Pinpoint the cell where the given text exists, returning its [x, y] midpoint coordinate. 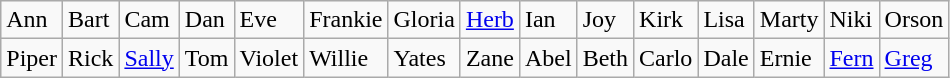
Violet [269, 58]
Fern [852, 58]
Herb [490, 20]
Bart [90, 20]
Ian [548, 20]
Zane [490, 58]
Kirk [666, 20]
Gloria [424, 20]
Yates [424, 58]
Abel [548, 58]
Niki [852, 20]
Rick [90, 58]
Dan [206, 20]
Ernie [789, 58]
Piper [32, 58]
Sally [149, 58]
Eve [269, 20]
Frankie [346, 20]
Joy [605, 20]
Beth [605, 58]
Carlo [666, 58]
Greg [914, 58]
Marty [789, 20]
Cam [149, 20]
Dale [726, 58]
Orson [914, 20]
Lisa [726, 20]
Ann [32, 20]
Willie [346, 58]
Tom [206, 58]
